For the text-containing cell, return its midpoint in [X, Y] coordinate format. 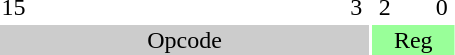
Opcode [184, 40]
Reg [413, 40]
